Return the (X, Y) coordinate for the center point of the cell that contains the specified text.  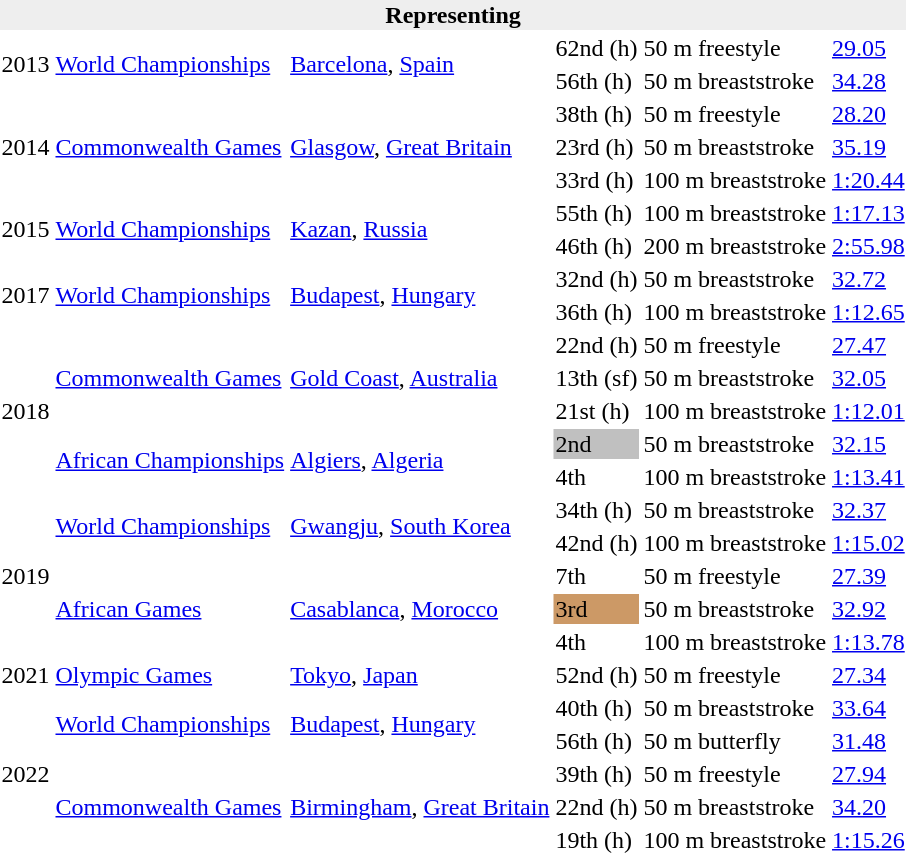
Barcelona, Spain (420, 64)
39th (h) (596, 774)
38th (h) (596, 114)
52nd (h) (596, 675)
Tokyo, Japan (420, 675)
33rd (h) (596, 180)
62nd (h) (596, 48)
50 m butterfly (735, 741)
46th (h) (596, 246)
7th (596, 576)
2014 (26, 147)
2nd (596, 444)
Casablanca, Morocco (420, 609)
2018 (26, 411)
2015 (26, 230)
23rd (h) (596, 147)
32nd (h) (596, 279)
34th (h) (596, 510)
2013 (26, 64)
21st (h) (596, 411)
African Championships (170, 460)
Glasgow, Great Britain (420, 147)
2017 (26, 296)
African Games (170, 609)
13th (sf) (596, 378)
2019 (26, 576)
42nd (h) (596, 543)
55th (h) (596, 213)
Representing (453, 15)
200 m breaststroke (735, 246)
Kazan, Russia (420, 230)
40th (h) (596, 708)
3rd (596, 609)
Gwangju, South Korea (420, 526)
Olympic Games (170, 675)
Gold Coast, Australia (420, 378)
2021 (26, 675)
36th (h) (596, 312)
Algiers, Algeria (420, 460)
